Provide the (X, Y) coordinate of the cell's center where the given text is located.  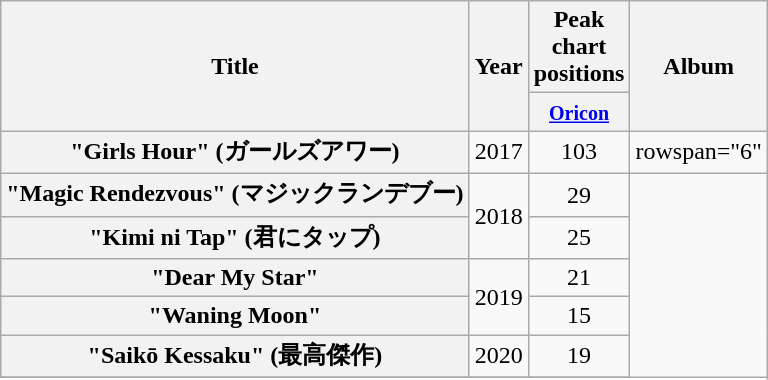
21 (579, 278)
2019 (498, 297)
2017 (498, 152)
"Saikō Kessaku" (最高傑作) (235, 356)
29 (579, 194)
15 (579, 316)
rowspan="6" (699, 152)
25 (579, 238)
2018 (498, 216)
"Dear My Star" (235, 278)
Peak chart positions (579, 47)
103 (579, 152)
Oricon (579, 112)
2020 (498, 356)
"Waning Moon" (235, 316)
Title (235, 66)
"Kimi ni Tap" (君にタップ) (235, 238)
"Girls Hour" (ガールズアワー) (235, 152)
Year (498, 66)
19 (579, 356)
"Magic Rendezvous" (マジックランデブー) (235, 194)
Album (699, 66)
